Return [X, Y] of the center of cell containing provided text 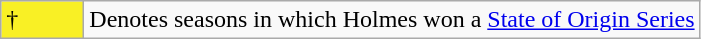
Denotes seasons in which Holmes won a State of Origin Series [392, 20]
† [42, 20]
